Provide the [x, y] coordinate of the cell's center where the given text is located.  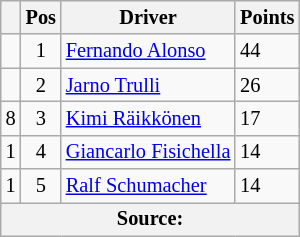
3 [41, 118]
Kimi Räikkönen [148, 118]
Driver [148, 17]
Fernando Alonso [148, 51]
Points [267, 17]
4 [41, 152]
17 [267, 118]
2 [41, 85]
Giancarlo Fisichella [148, 152]
Ralf Schumacher [148, 186]
Source: [150, 219]
8 [11, 118]
Pos [41, 17]
44 [267, 51]
Jarno Trulli [148, 85]
5 [41, 186]
26 [267, 85]
